Return the [x, y] coordinate for the center point of the cell that contains the specified text.  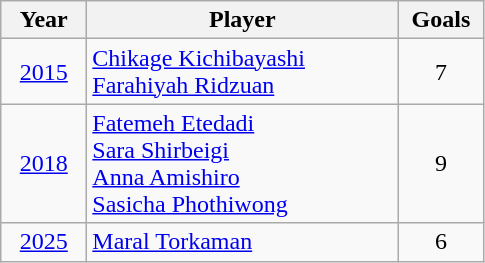
Player [242, 20]
Goals [441, 20]
2018 [44, 164]
9 [441, 164]
Chikage Kichibayashi Farahiyah Ridzuan [242, 72]
7 [441, 72]
Year [44, 20]
Maral Torkaman [242, 242]
6 [441, 242]
Fatemeh Etedadi Sara Shirbeigi Anna Amishiro Sasicha Phothiwong [242, 164]
2015 [44, 72]
2025 [44, 242]
